For the text-containing cell, return its midpoint in [X, Y] coordinate format. 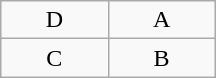
D [54, 20]
A [162, 20]
C [54, 58]
B [162, 58]
